Capture the cell that displays the provided text and extract its (X, Y) central coordinate. 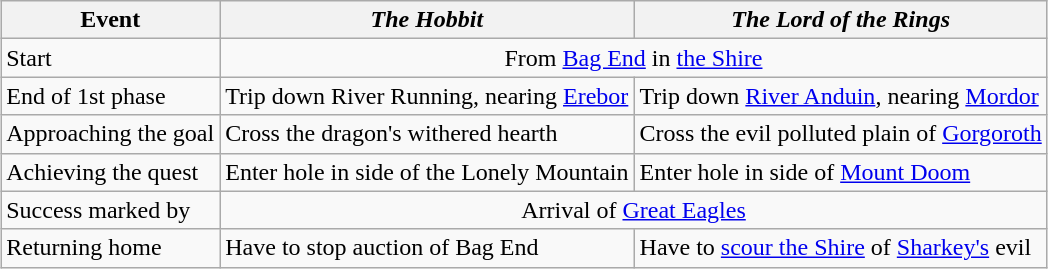
Success marked by (110, 210)
The Hobbit (427, 20)
Enter hole in side of the Lonely Mountain (427, 172)
End of 1st phase (110, 96)
Have to scour the Shire of Sharkey's evil (840, 248)
The Lord of the Rings (840, 20)
Cross the dragon's withered hearth (427, 134)
From Bag End in the Shire (634, 58)
Trip down River Running, nearing Erebor (427, 96)
Approaching the goal (110, 134)
Enter hole in side of Mount Doom (840, 172)
Returning home (110, 248)
Have to stop auction of Bag End (427, 248)
Cross the evil polluted plain of Gorgoroth (840, 134)
Start (110, 58)
Trip down River Anduin, nearing Mordor (840, 96)
Arrival of Great Eagles (634, 210)
Event (110, 20)
Achieving the quest (110, 172)
